Return the (x, y) coordinate for the center point of the cell that contains the specified text.  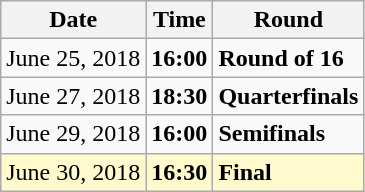
Round of 16 (288, 58)
Time (180, 20)
18:30 (180, 96)
June 25, 2018 (74, 58)
Round (288, 20)
Final (288, 172)
Date (74, 20)
June 29, 2018 (74, 134)
June 30, 2018 (74, 172)
Semifinals (288, 134)
June 27, 2018 (74, 96)
16:30 (180, 172)
Quarterfinals (288, 96)
